Pinpoint the cell where the given text exists, returning its [X, Y] midpoint coordinate. 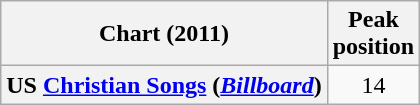
Peakposition [373, 34]
US Christian Songs (Billboard) [164, 85]
14 [373, 85]
Chart (2011) [164, 34]
